Extract the (X, Y) coordinate from the center of the cell holding the provided text.  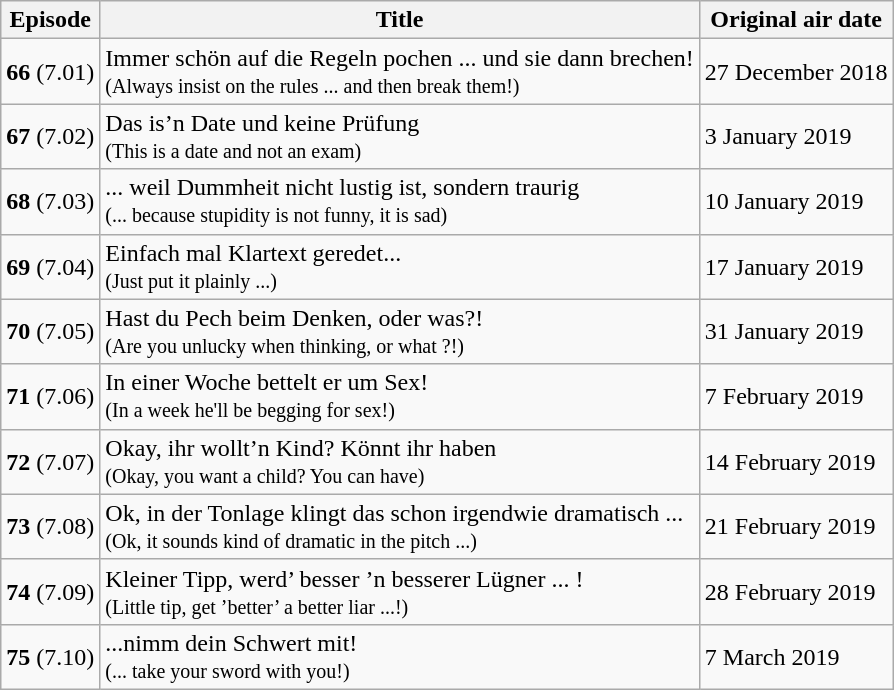
17 January 2019 (796, 266)
71 (7.06) (50, 396)
21 February 2019 (796, 526)
Episode (50, 20)
Hast du Pech beim Denken, oder was?!(Are you unlucky when thinking, or what ?!) (400, 332)
Kleiner Tipp, werd’ besser ’n besserer Lügner ... !(Little tip, get ’better’ a better liar ...!) (400, 592)
Ok, in der Tonlage klingt das schon irgendwie dramatisch ...(Ok, it sounds kind of dramatic in the pitch ...) (400, 526)
Okay, ihr wollt’n Kind? Könnt ihr haben(Okay, you want a child? You can have) (400, 462)
31 January 2019 (796, 332)
66 (7.01) (50, 72)
74 (7.09) (50, 592)
75 (7.10) (50, 656)
In einer Woche bettelt er um Sex!(In a week he'll be begging for sex!) (400, 396)
69 (7.04) (50, 266)
3 January 2019 (796, 136)
27 December 2018 (796, 72)
Einfach mal Klartext geredet...(Just put it plainly ...) (400, 266)
67 (7.02) (50, 136)
Title (400, 20)
70 (7.05) (50, 332)
68 (7.03) (50, 202)
28 February 2019 (796, 592)
73 (7.08) (50, 526)
...nimm dein Schwert mit!(... take your sword with you!) (400, 656)
Original air date (796, 20)
7 March 2019 (796, 656)
Das is’n Date und keine Prüfung(This is a date and not an exam) (400, 136)
Immer schön auf die Regeln pochen ... und sie dann brechen!(Always insist on the rules ... and then break them!) (400, 72)
72 (7.07) (50, 462)
10 January 2019 (796, 202)
7 February 2019 (796, 396)
... weil Dummheit nicht lustig ist, sondern traurig(... because stupidity is not funny, it is sad) (400, 202)
14 February 2019 (796, 462)
